Provide the (x, y) coordinate of the cell's center where the given text is located.  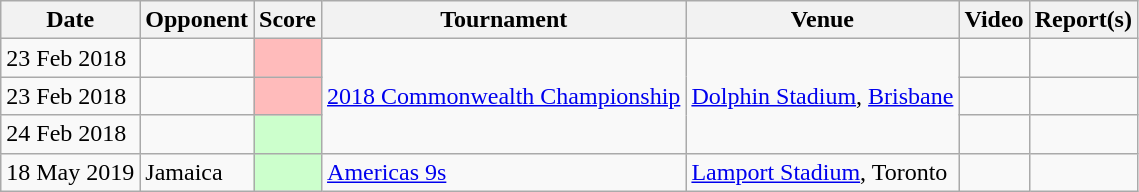
Report(s) (1083, 20)
18 May 2019 (70, 172)
Video (994, 20)
2018 Commonwealth Championship (504, 96)
Date (70, 20)
Opponent (197, 20)
Lamport Stadium, Toronto (822, 172)
Venue (822, 20)
Score (288, 20)
Jamaica (197, 172)
24 Feb 2018 (70, 134)
Tournament (504, 20)
Americas 9s (504, 172)
Dolphin Stadium, Brisbane (822, 96)
